Locate the cell with the specified text and output its (X, Y) center coordinate. 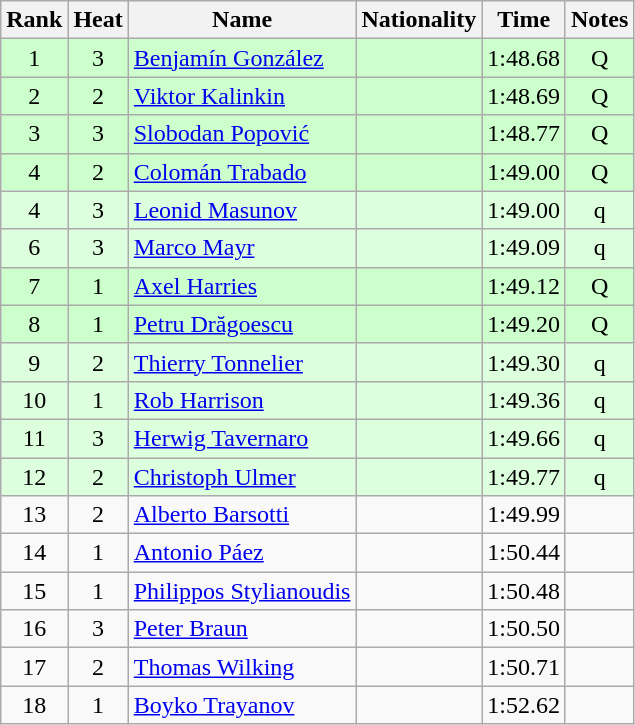
16 (34, 629)
1:50.48 (524, 591)
Thierry Tonnelier (242, 362)
Philippos Stylianoudis (242, 591)
Time (524, 20)
1:49.20 (524, 324)
1:50.71 (524, 667)
7 (34, 286)
10 (34, 400)
Slobodan Popović (242, 134)
1:48.68 (524, 58)
Colomán Trabado (242, 172)
1:52.62 (524, 705)
Benjamín González (242, 58)
15 (34, 591)
Marco Mayr (242, 248)
8 (34, 324)
Peter Braun (242, 629)
1:49.99 (524, 515)
Boyko Trayanov (242, 705)
Rob Harrison (242, 400)
Rank (34, 20)
13 (34, 515)
Notes (599, 20)
12 (34, 477)
Alberto Barsotti (242, 515)
Thomas Wilking (242, 667)
Name (242, 20)
Leonid Masunov (242, 210)
1:49.66 (524, 438)
14 (34, 553)
1:49.12 (524, 286)
Heat (98, 20)
6 (34, 248)
Axel Harries (242, 286)
17 (34, 667)
Petru Drăgoescu (242, 324)
18 (34, 705)
Herwig Tavernaro (242, 438)
1:50.44 (524, 553)
9 (34, 362)
1:49.09 (524, 248)
1:49.30 (524, 362)
1:49.77 (524, 477)
1:48.77 (524, 134)
Nationality (419, 20)
1:49.36 (524, 400)
Antonio Páez (242, 553)
1:48.69 (524, 96)
1:50.50 (524, 629)
Viktor Kalinkin (242, 96)
Christoph Ulmer (242, 477)
11 (34, 438)
